Search for the cell housing the specified text and yield its (X, Y) center coordinate. 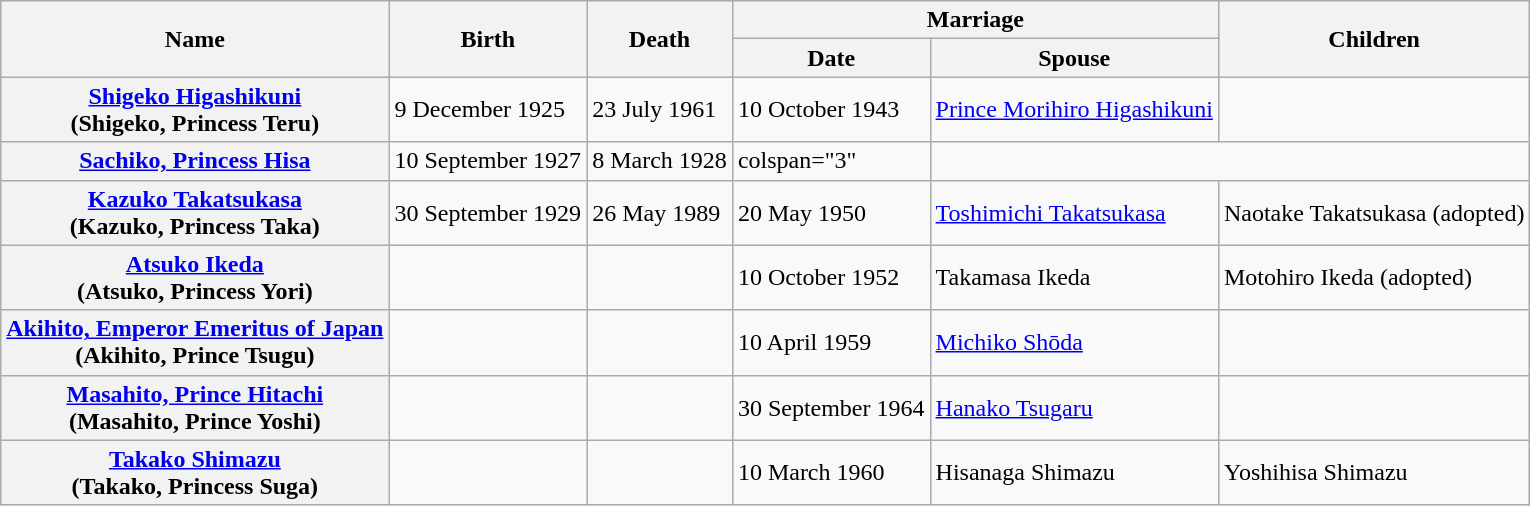
23 July 1961 (660, 110)
10 September 1927 (488, 161)
Hisanaga Shimazu (1074, 472)
10 October 1952 (831, 278)
Kazuko Takatsukasa(Kazuko, Princess Taka) (195, 212)
Date (831, 58)
Motohiro Ikeda (adopted) (1374, 278)
20 May 1950 (831, 212)
Michiko Shōda (1074, 342)
8 March 1928 (660, 161)
Marriage (975, 20)
10 March 1960 (831, 472)
26 May 1989 (660, 212)
Birth (488, 39)
Takako Shimazu(Takako, Princess Suga) (195, 472)
Masahito, Prince Hitachi(Masahito, Prince Yoshi) (195, 408)
30 September 1964 (831, 408)
colspan="3" (831, 161)
Spouse (1074, 58)
Takamasa Ikeda (1074, 278)
Death (660, 39)
Akihito, Emperor Emeritus of Japan(Akihito, Prince Tsugu) (195, 342)
Naotake Takatsukasa (adopted) (1374, 212)
9 December 1925 (488, 110)
Hanako Tsugaru (1074, 408)
Atsuko Ikeda(Atsuko, Princess Yori) (195, 278)
10 October 1943 (831, 110)
30 September 1929 (488, 212)
Prince Morihiro Higashikuni (1074, 110)
Toshimichi Takatsukasa (1074, 212)
Name (195, 39)
10 April 1959 (831, 342)
Shigeko Higashikuni(Shigeko, Princess Teru) (195, 110)
Sachiko, Princess Hisa (195, 161)
Children (1374, 39)
Yoshihisa Shimazu (1374, 472)
